Capture the cell that displays the provided text and extract its (X, Y) central coordinate. 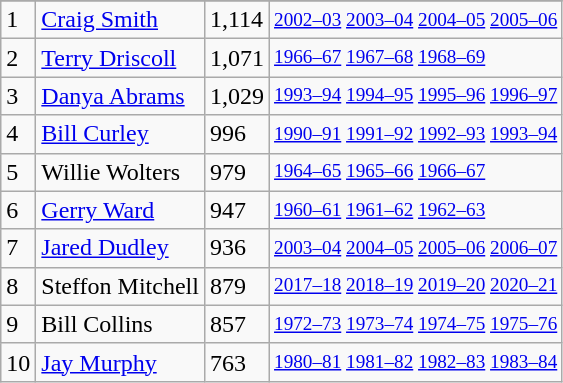
Steffon Mitchell (120, 286)
9 (18, 324)
1966–67 1967–68 1968–69 (415, 58)
979 (236, 172)
4 (18, 134)
2 (18, 58)
Jay Murphy (120, 362)
Willie Wolters (120, 172)
936 (236, 248)
763 (236, 362)
2017–18 2018–19 2019–20 2020–21 (415, 286)
857 (236, 324)
3 (18, 96)
1990–91 1991–92 1992–93 1993–94 (415, 134)
879 (236, 286)
8 (18, 286)
10 (18, 362)
1,071 (236, 58)
Terry Driscoll (120, 58)
Gerry Ward (120, 210)
996 (236, 134)
2003–04 2004–05 2005–06 2006–07 (415, 248)
1964–65 1965–66 1966–67 (415, 172)
Danya Abrams (120, 96)
6 (18, 210)
2002–03 2003–04 2004–05 2005–06 (415, 20)
947 (236, 210)
1960–61 1961–62 1962–63 (415, 210)
7 (18, 248)
1,114 (236, 20)
1 (18, 20)
1972–73 1973–74 1974–75 1975–76 (415, 324)
Bill Curley (120, 134)
1,029 (236, 96)
5 (18, 172)
Jared Dudley (120, 248)
Bill Collins (120, 324)
1993–94 1994–95 1995–96 1996–97 (415, 96)
Craig Smith (120, 20)
1980–81 1981–82 1982–83 1983–84 (415, 362)
